Search for the cell housing the specified text and yield its [x, y] center coordinate. 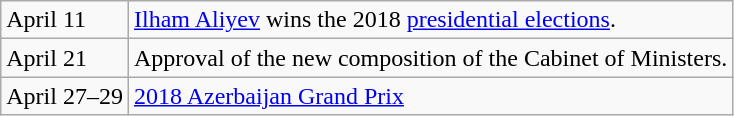
2018 Azerbaijan Grand Prix [430, 96]
April 27–29 [65, 96]
Approval of the new composition of the Cabinet of Ministers. [430, 58]
April 11 [65, 20]
Ilham Aliyev wins the 2018 presidential elections. [430, 20]
April 21 [65, 58]
